From the cell containing the given text, extract its center point as [X, Y] coordinate. 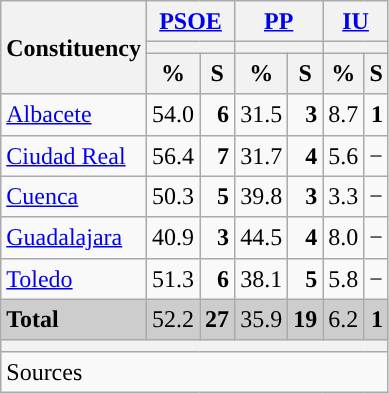
Ciudad Real [74, 156]
3.3 [344, 196]
27 [218, 320]
Constituency [74, 48]
Guadalajara [74, 238]
40.9 [172, 238]
Toledo [74, 278]
31.5 [262, 114]
5.8 [344, 278]
39.8 [262, 196]
8.0 [344, 238]
35.9 [262, 320]
PSOE [190, 22]
38.1 [262, 278]
7 [218, 156]
Cuenca [74, 196]
Albacete [74, 114]
PP [279, 22]
IU [356, 22]
6.2 [344, 320]
51.3 [172, 278]
Total [74, 320]
52.2 [172, 320]
54.0 [172, 114]
19 [306, 320]
5.6 [344, 156]
56.4 [172, 156]
44.5 [262, 238]
8.7 [344, 114]
Sources [195, 372]
31.7 [262, 156]
50.3 [172, 196]
